Pinpoint the cell where the given text exists, returning its [X, Y] midpoint coordinate. 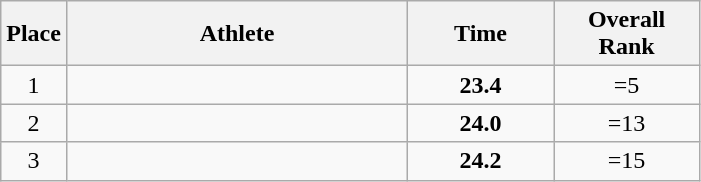
24.0 [481, 123]
Place [34, 34]
23.4 [481, 85]
Athlete [236, 34]
1 [34, 85]
=5 [627, 85]
24.2 [481, 161]
2 [34, 123]
=13 [627, 123]
=15 [627, 161]
3 [34, 161]
Overall Rank [627, 34]
Time [481, 34]
